Return the (x, y) coordinate for the center point of the cell that contains the specified text.  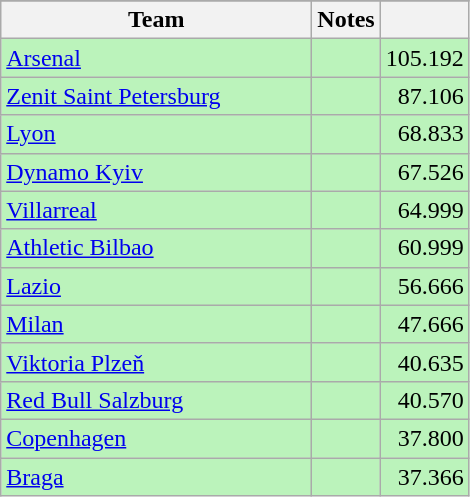
Dynamo Kyiv (156, 172)
Red Bull Salzburg (156, 400)
Villarreal (156, 210)
Milan (156, 324)
47.666 (424, 324)
Athletic Bilbao (156, 248)
40.635 (424, 362)
105.192 (424, 58)
Arsenal (156, 58)
Notes (346, 20)
Team (156, 20)
64.999 (424, 210)
37.366 (424, 477)
Braga (156, 477)
40.570 (424, 400)
Lazio (156, 286)
Copenhagen (156, 438)
87.106 (424, 96)
Zenit Saint Petersburg (156, 96)
68.833 (424, 134)
37.800 (424, 438)
Viktoria Plzeň (156, 362)
Lyon (156, 134)
60.999 (424, 248)
67.526 (424, 172)
56.666 (424, 286)
